Locate the cell with the specified text and output its [x, y] center coordinate. 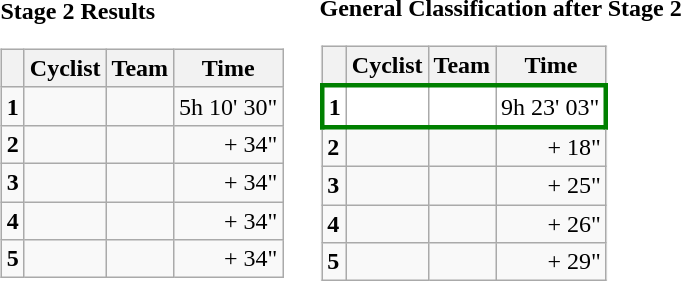
+ 29" [552, 262]
9h 23' 03" [552, 106]
5h 10' 30" [228, 106]
+ 26" [552, 223]
+ 25" [552, 185]
+ 18" [552, 147]
